Return (X, Y) of the center of cell containing provided text 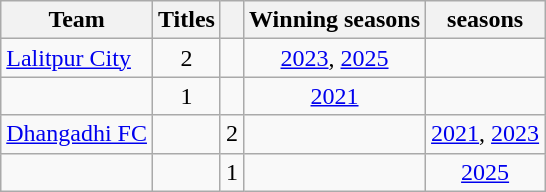
Dhangadhi FC (77, 134)
Team (77, 20)
Winning seasons (335, 20)
2021 (335, 96)
2021, 2023 (486, 134)
seasons (486, 20)
2023, 2025 (335, 58)
2025 (486, 172)
Titles (186, 20)
Lalitpur City (77, 58)
